Capture the cell that displays the provided text and extract its (x, y) central coordinate. 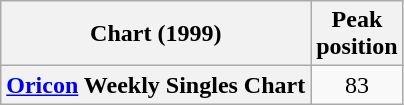
83 (357, 85)
Oricon Weekly Singles Chart (156, 85)
Peakposition (357, 34)
Chart (1999) (156, 34)
